For the text-containing cell, return its midpoint in (X, Y) coordinate format. 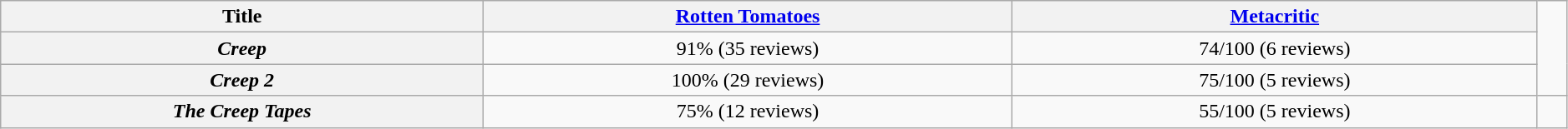
Creep (242, 48)
100% (29 reviews) (748, 80)
91% (35 reviews) (748, 48)
Creep 2 (242, 80)
Metacritic (1275, 17)
75/100 (5 reviews) (1275, 80)
74/100 (6 reviews) (1275, 48)
55/100 (5 reviews) (1275, 112)
Rotten Tomatoes (748, 17)
75% (12 reviews) (748, 112)
Title (242, 17)
The Creep Tapes (242, 112)
